Return the (X, Y) coordinate for the center point of the cell that contains the specified text.  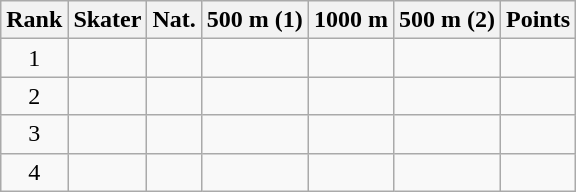
2 (34, 96)
Nat. (174, 20)
3 (34, 134)
1 (34, 58)
Skater (108, 20)
Points (538, 20)
500 m (1) (254, 20)
4 (34, 172)
Rank (34, 20)
1000 m (350, 20)
500 m (2) (446, 20)
